Return [X, Y] of the center of cell containing provided text 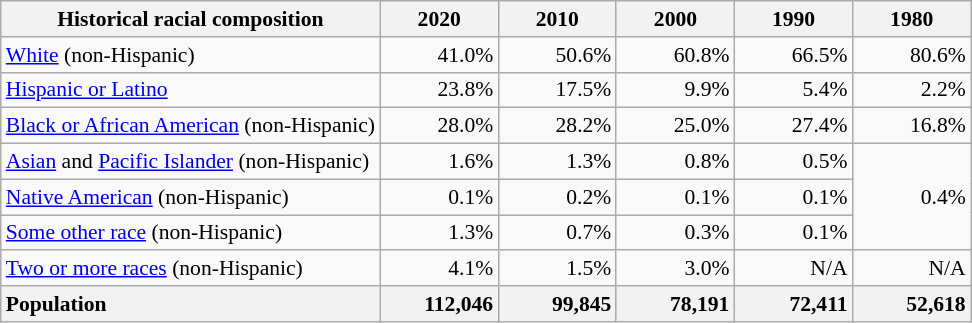
0.5% [793, 162]
Historical racial composition [190, 19]
1990 [793, 19]
1980 [912, 19]
16.8% [912, 126]
78,191 [675, 304]
52,618 [912, 304]
Some other race (non-Hispanic) [190, 233]
Two or more races (non-Hispanic) [190, 269]
White (non-Hispanic) [190, 55]
2020 [439, 19]
3.0% [675, 269]
60.8% [675, 55]
0.7% [557, 233]
66.5% [793, 55]
17.5% [557, 90]
9.9% [675, 90]
Black or African American (non-Hispanic) [190, 126]
0.4% [912, 198]
2.2% [912, 90]
Native American (non-Hispanic) [190, 197]
5.4% [793, 90]
0.8% [675, 162]
0.2% [557, 197]
2000 [675, 19]
28.2% [557, 126]
1.6% [439, 162]
41.0% [439, 55]
1.5% [557, 269]
2010 [557, 19]
80.6% [912, 55]
Asian and Pacific Islander (non-Hispanic) [190, 162]
Hispanic or Latino [190, 90]
28.0% [439, 126]
72,411 [793, 304]
27.4% [793, 126]
25.0% [675, 126]
50.6% [557, 55]
23.8% [439, 90]
Population [190, 304]
99,845 [557, 304]
112,046 [439, 304]
0.3% [675, 233]
4.1% [439, 269]
